Identify which cell holds the provided text, then report its (x, y) central coordinate. 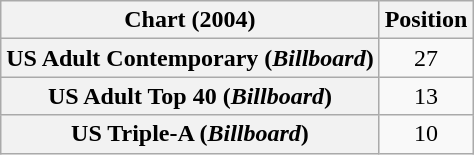
US Adult Top 40 (Billboard) (190, 96)
13 (426, 96)
27 (426, 58)
US Triple-A (Billboard) (190, 134)
Position (426, 20)
US Adult Contemporary (Billboard) (190, 58)
10 (426, 134)
Chart (2004) (190, 20)
